Capture the cell that displays the provided text and extract its (X, Y) central coordinate. 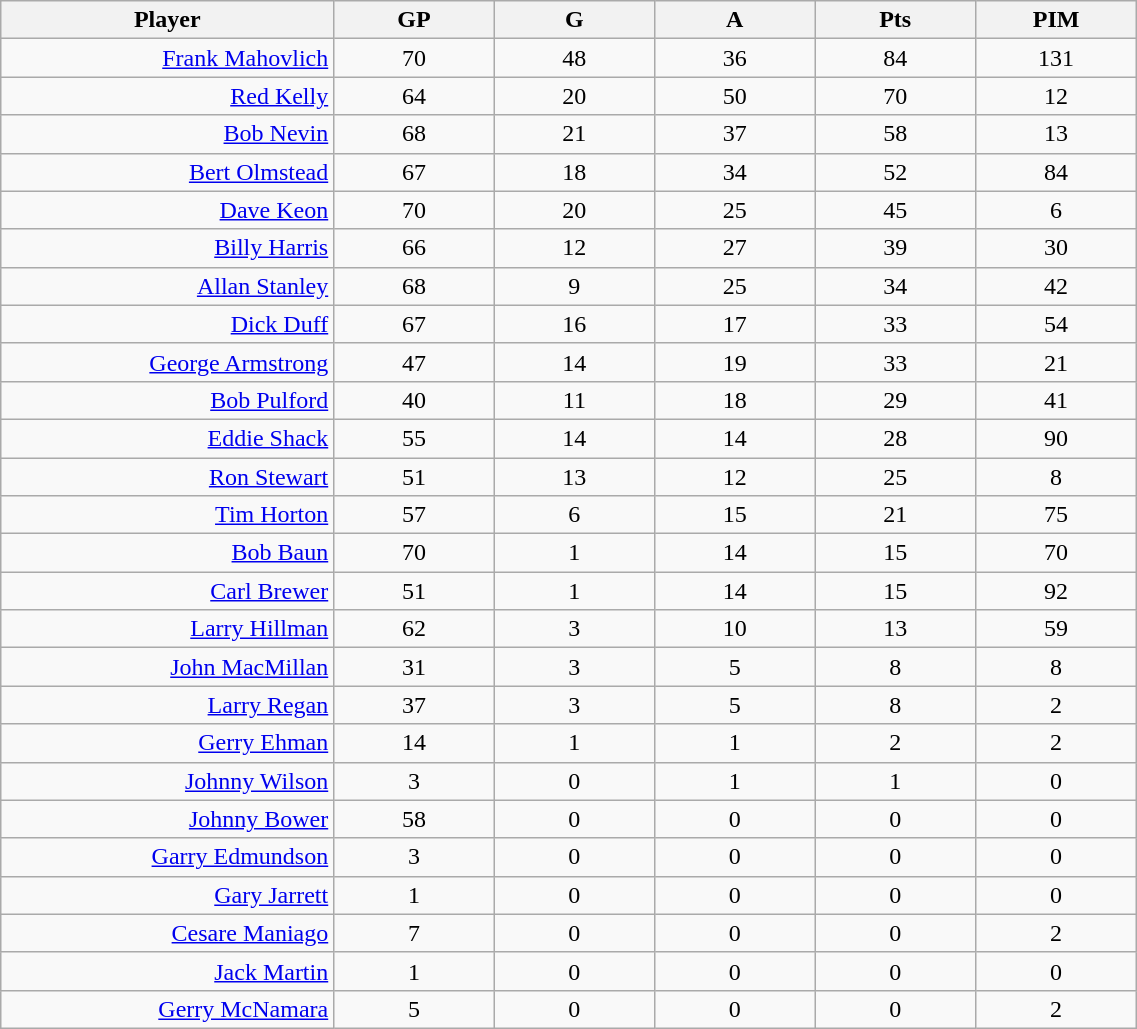
59 (1056, 629)
Ron Stewart (168, 477)
50 (735, 96)
9 (574, 286)
Johnny Bower (168, 819)
Larry Regan (168, 705)
Gerry McNamara (168, 1009)
42 (1056, 286)
Larry Hillman (168, 629)
52 (895, 172)
Bob Nevin (168, 134)
PIM (1056, 20)
30 (1056, 248)
28 (895, 438)
G (574, 20)
54 (1056, 324)
19 (735, 362)
Pts (895, 20)
131 (1056, 58)
40 (414, 400)
47 (414, 362)
10 (735, 629)
A (735, 20)
Dave Keon (168, 210)
31 (414, 667)
Eddie Shack (168, 438)
Tim Horton (168, 515)
Bob Baun (168, 553)
62 (414, 629)
Allan Stanley (168, 286)
11 (574, 400)
Johnny Wilson (168, 781)
39 (895, 248)
55 (414, 438)
Garry Edmundson (168, 857)
George Armstrong (168, 362)
Cesare Maniago (168, 933)
Player (168, 20)
48 (574, 58)
Bert Olmstead (168, 172)
66 (414, 248)
Gary Jarrett (168, 895)
57 (414, 515)
7 (414, 933)
41 (1056, 400)
92 (1056, 591)
64 (414, 96)
27 (735, 248)
Frank Mahovlich (168, 58)
Bob Pulford (168, 400)
Red Kelly (168, 96)
Gerry Ehman (168, 743)
GP (414, 20)
75 (1056, 515)
36 (735, 58)
45 (895, 210)
John MacMillan (168, 667)
17 (735, 324)
Jack Martin (168, 971)
90 (1056, 438)
Carl Brewer (168, 591)
Dick Duff (168, 324)
29 (895, 400)
16 (574, 324)
Billy Harris (168, 248)
